Find where the given text appears and provide that cell's center as (X, Y) coordinate. 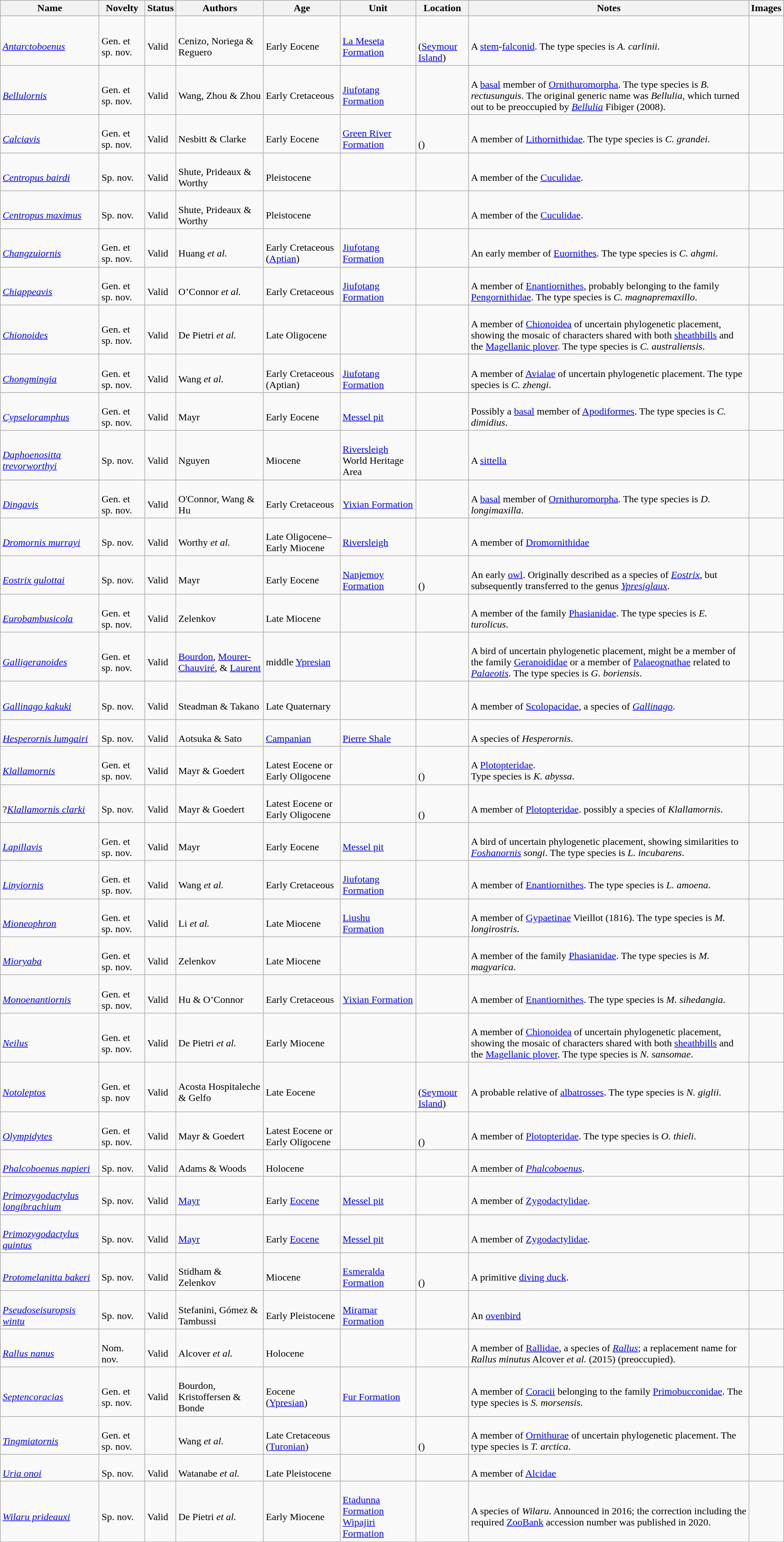
Monoenantiornis (50, 994)
Protomelanitta bakeri (50, 1272)
Rallus nanus (50, 1348)
Mioneophron (50, 918)
A member of Plotopteridae. possibly a species of Klallamornis. (609, 803)
Late Quaternary (302, 700)
Late Pleistocene (302, 1468)
A member of Phalcoboenus. (609, 1163)
A member of Lithornithidae. The type species is C. grandei. (609, 134)
Eocene (Ypresian) (302, 1392)
Etadunna Formation Wipajiri Formation (378, 1511)
La Meseta Formation (378, 41)
Late Oligocene (302, 329)
A member of Plotopteridae. The type species is O. thieli. (609, 1130)
A member of Avialae of uncertain phylogenetic placement. The type species is C. zhengi. (609, 373)
Alcover et al. (220, 1348)
Notes (609, 8)
Wang, Zhou & Zhou (220, 90)
Stidham & Zelenkov (220, 1272)
A member of Gypaetinae Vieillot (1816). The type species is M. longirostris. (609, 918)
Centropus maximus (50, 210)
Fur Formation (378, 1392)
Olympidytes (50, 1130)
A probable relative of albatrosses. The type species is N. giglii. (609, 1086)
A stem-falconid. The type species is A. carlinii. (609, 41)
Nguyen (220, 455)
Gen. et sp. nov (122, 1086)
A member of Enantiornithes. The type species is L. amoena. (609, 880)
A primitive diving duck. (609, 1272)
Primozygodactylus quintus (50, 1234)
O’Connor et al. (220, 286)
Status (160, 8)
Bourdon, Mourer-Chauviré, & Laurent (220, 657)
Cypseloramphus (50, 411)
Miramar Formation (378, 1310)
Changzuiornis (50, 248)
Notoleptos (50, 1086)
Wilaru prideauxi (50, 1511)
Linyiornis (50, 880)
A member of Enantiornithes, probably belonging to the family Pengornithidae. The type species is C. magnapremaxillo. (609, 286)
Dromornis murrayi (50, 537)
Nom. nov. (122, 1348)
Phalcoboenus napieri (50, 1163)
A bird of uncertain phylogenetic placement, showing similarities to Foshanornis songi. The type species is L. incubarens. (609, 842)
Mioryaba (50, 956)
Li et al. (220, 918)
Riversleigh (378, 537)
A member of Dromornithidae (609, 537)
Chionoides (50, 329)
Primozygodactylus longibrachium (50, 1196)
Images (766, 8)
Centropus bairdi (50, 172)
Steadman & Takano (220, 700)
Aotsuka & Sato (220, 733)
Name (50, 8)
Lapillavis (50, 842)
Worthy et al. (220, 537)
Chiappeavis (50, 286)
A member of the family Phasianidae. The type species is E. turolicus. (609, 613)
Gallinago kakuki (50, 700)
Dingavis (50, 499)
Hu & O’Connor (220, 994)
A member of Scolopacidae, a species of Gallinago. (609, 700)
Bourdon, Kristoffersen & Bonde (220, 1392)
Novelty (122, 8)
Hesperornis lumgairi (50, 733)
Cenizo, Noriega & Reguero (220, 41)
A member of Ornithurae of uncertain phylogenetic placement. The type species is T. arctica. (609, 1435)
Huang et al. (220, 248)
Late Cretaceous (Turonian) (302, 1435)
A member of the family Phasianidae. The type species is M. magyarica. (609, 956)
Late Eocene (302, 1086)
Green River Formation (378, 134)
Unit (378, 8)
A sittella (609, 455)
An early owl. Originally described as a species of Eostrix, but subsequently transferred to the genus Ypresiglaux. (609, 575)
Neilus (50, 1038)
Stefanini, Gómez & Tambussi (220, 1310)
Eostrix gulottai (50, 575)
Septencoracias (50, 1392)
Calciavis (50, 134)
A member of Rallidae, a species of Rallus; a replacement name for Rallus minutus Alcover et al. (2015) (preoccupied). (609, 1348)
Nesbitt & Clarke (220, 134)
Adams & Woods (220, 1163)
Klallamornis (50, 765)
Authors (220, 8)
A species of Wilaru. Announced in 2016; the correction including the required ZooBank accession number was published in 2020. (609, 1511)
O'Connor, Wang & Hu (220, 499)
A member of Enantiornithes. The type species is M. sihedangia. (609, 994)
A member of Coracii belonging to the family Primobucconidae. The type species is S. morsensis. (609, 1392)
Nanjemoy Formation (378, 575)
Early Pleistocene (302, 1310)
middle Ypresian (302, 657)
An ovenbird (609, 1310)
Uria onoi (50, 1468)
Liushu Formation (378, 918)
A basal member of Ornithuromorpha. The type species is D. longimaxilla. (609, 499)
Riversleigh World Heritage Area (378, 455)
Galligeranoides (50, 657)
Antarctoboenus (50, 41)
Location (442, 8)
Watanabe et al. (220, 1468)
?Klallamornis clarki (50, 803)
Chongmingia (50, 373)
A Plotopteridae. Type species is K. abyssa. (609, 765)
Campanian (302, 733)
Daphoenositta trevorworthyi (50, 455)
A member of Alcidae (609, 1468)
Eurobambusicola (50, 613)
Acosta Hospitaleche & Gelfo (220, 1086)
Pseudoseisuropsis wintu (50, 1310)
Pierre Shale (378, 733)
Tingmiatornis (50, 1435)
Bellulornis (50, 90)
Late Oligocene–Early Miocene (302, 537)
Age (302, 8)
An early member of Euornithes. The type species is C. ahgmi. (609, 248)
A species of Hesperornis. (609, 733)
Esmeralda Formation (378, 1272)
Possibly a basal member of Apodiformes. The type species is C. dimidius. (609, 411)
